Search for the cell housing the specified text and yield its (x, y) center coordinate. 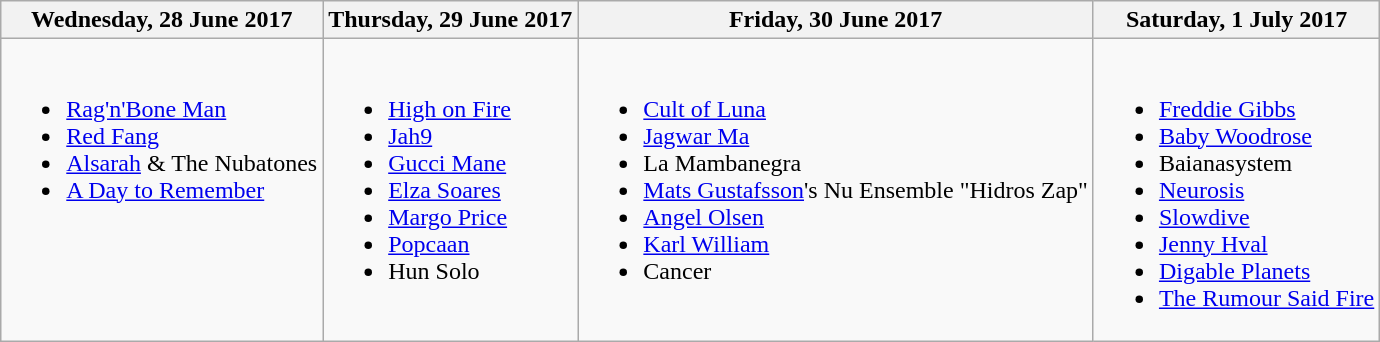
Freddie GibbsBaby WoodroseBaianasystemNeurosisSlowdiveJenny HvalDigable PlanetsThe Rumour Said Fire (1236, 190)
Rag'n'Bone ManRed FangAlsarah & The NubatonesA Day to Remember (162, 190)
High on FireJah9Gucci ManeElza SoaresMargo PricePopcaanHun Solo (450, 190)
Cult of LunaJagwar MaLa MambanegraMats Gustafsson's Nu Ensemble "Hidros Zap"Angel OlsenKarl WilliamCancer (836, 190)
Friday, 30 June 2017 (836, 20)
Thursday, 29 June 2017 (450, 20)
Saturday, 1 July 2017 (1236, 20)
Wednesday, 28 June 2017 (162, 20)
